Return the [x, y] coordinate for the center point of the cell that contains the specified text.  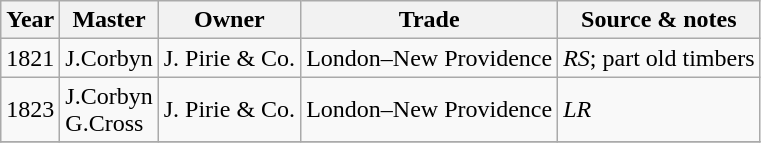
1823 [30, 110]
LR [659, 110]
RS; part old timbers [659, 58]
Master [109, 20]
J.CorbynG.Cross [109, 110]
Source & notes [659, 20]
Owner [229, 20]
1821 [30, 58]
Year [30, 20]
J.Corbyn [109, 58]
Trade [430, 20]
